Output the (X, Y) coordinate of the center of the cell containing the given text.  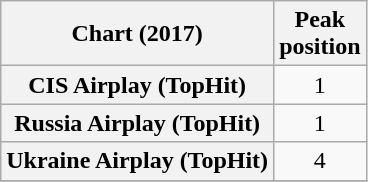
Ukraine Airplay (TopHit) (138, 161)
4 (320, 161)
Chart (2017) (138, 34)
CIS Airplay (TopHit) (138, 85)
Russia Airplay (TopHit) (138, 123)
Peakposition (320, 34)
